For the text-containing cell, return its midpoint in (X, Y) coordinate format. 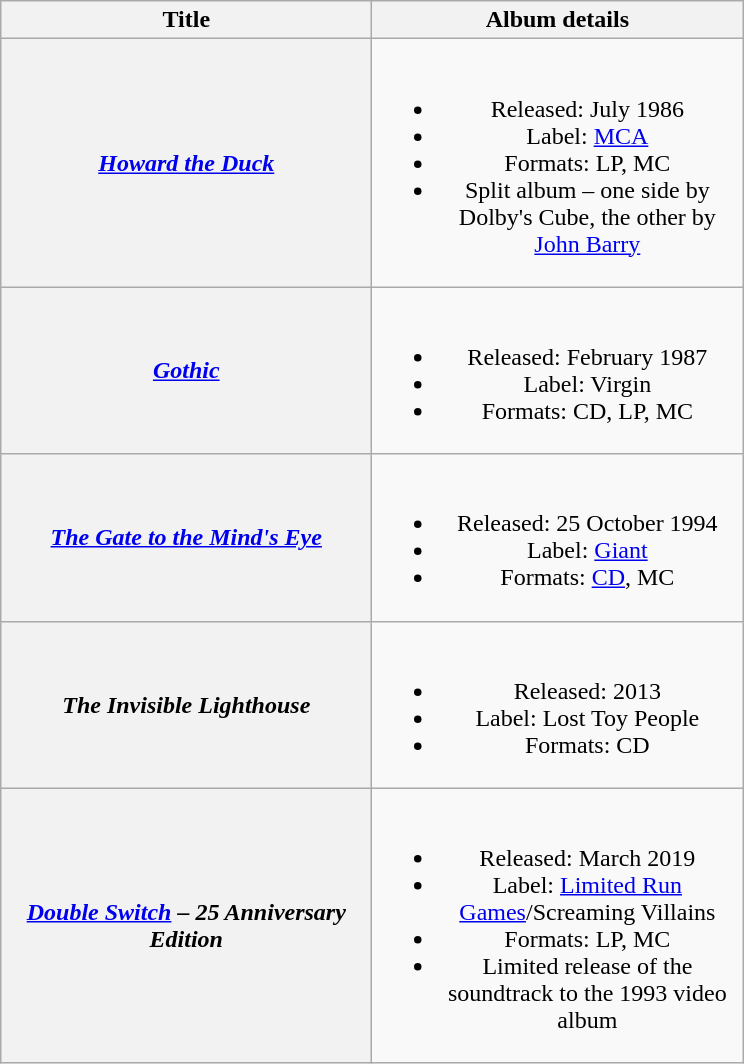
Released: March 2019Label: Limited Run Games/Screaming VillainsFormats: LP, MCLimited release of the soundtrack to the 1993 video album (558, 926)
The Invisible Lighthouse (186, 704)
Howard the Duck (186, 163)
Title (186, 20)
Released: 25 October 1994Label: GiantFormats: CD, MC (558, 538)
Released: February 1987Label: VirginFormats: CD, LP, MC (558, 370)
Gothic (186, 370)
Released: July 1986Label: MCAFormats: LP, MCSplit album – one side by Dolby's Cube, the other by John Barry (558, 163)
Album details (558, 20)
The Gate to the Mind's Eye (186, 538)
Released: 2013Label: Lost Toy PeopleFormats: CD (558, 704)
Double Switch – 25 Anniversary Edition (186, 926)
